Pinpoint the cell where the given text exists, returning its (x, y) midpoint coordinate. 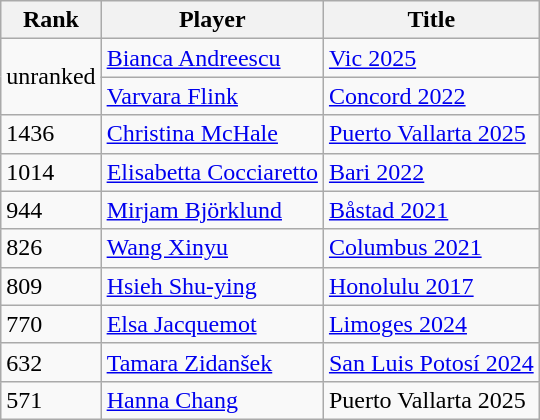
Mirjam Björklund (212, 210)
Båstad 2021 (431, 210)
Columbus 2021 (431, 248)
Wang Xinyu (212, 248)
632 (51, 362)
571 (51, 400)
Bari 2022 (431, 172)
Bianca Andreescu (212, 58)
809 (51, 286)
Concord 2022 (431, 96)
944 (51, 210)
1014 (51, 172)
Hanna Chang (212, 400)
Rank (51, 20)
unranked (51, 77)
770 (51, 324)
San Luis Potosí 2024 (431, 362)
Title (431, 20)
Varvara Flink (212, 96)
Tamara Zidanšek (212, 362)
Limoges 2024 (431, 324)
Honolulu 2017 (431, 286)
Elisabetta Cocciaretto (212, 172)
Christina McHale (212, 134)
Elsa Jacquemot (212, 324)
Hsieh Shu-ying (212, 286)
Vic 2025 (431, 58)
826 (51, 248)
1436 (51, 134)
Player (212, 20)
